For the text-containing cell, return its midpoint in [x, y] coordinate format. 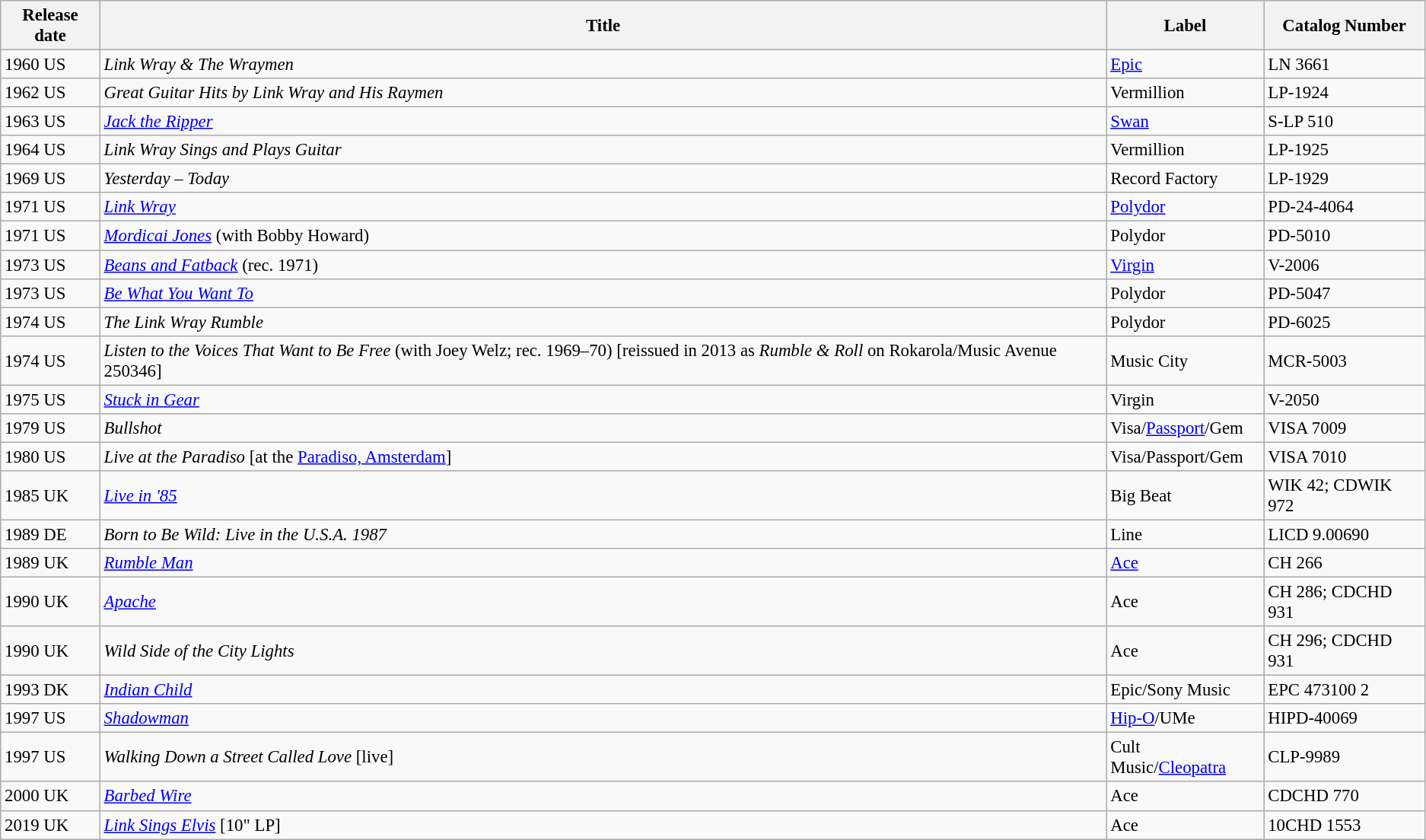
Hip-O/UMe [1186, 718]
Barbed Wire [603, 797]
1985 UK [50, 496]
Record Factory [1186, 179]
CDCHD 770 [1345, 797]
Music City [1186, 361]
WIK 42; CDWIK 972 [1345, 496]
Yesterday – Today [603, 179]
Born to Be Wild: Live in the U.S.A. 1987 [603, 534]
Big Beat [1186, 496]
Live at the Paradiso [at the Paradiso, Amsterdam] [603, 457]
1975 US [50, 399]
1963 US [50, 122]
10CHD 1553 [1345, 825]
PD-5047 [1345, 293]
Walking Down a Street Called Love [live] [603, 758]
Beans and Fatback (rec. 1971) [603, 265]
LP-1929 [1345, 179]
Epic [1186, 65]
Rumble Man [603, 563]
Link Wray & The Wraymen [603, 65]
Link Sings Elvis [10" LP] [603, 825]
EPC 473100 2 [1345, 690]
Catalog Number [1345, 26]
Release date [50, 26]
1979 US [50, 428]
LP-1924 [1345, 93]
Apache [603, 603]
Link Wray [603, 208]
Great Guitar Hits by Link Wray and His Raymen [603, 93]
V-2050 [1345, 399]
1964 US [50, 150]
CH 286; CDCHD 931 [1345, 603]
2019 UK [50, 825]
Jack the Ripper [603, 122]
1980 US [50, 457]
1989 DE [50, 534]
Be What You Want To [603, 293]
Bullshot [603, 428]
Stuck in Gear [603, 399]
1969 US [50, 179]
CH 296; CDCHD 931 [1345, 651]
Shadowman [603, 718]
MCR-5003 [1345, 361]
1962 US [50, 93]
S-LP 510 [1345, 122]
Link Wray Sings and Plays Guitar [603, 150]
1989 UK [50, 563]
Live in '85 [603, 496]
PD-5010 [1345, 236]
Cult Music/Cleopatra [1186, 758]
Indian Child [603, 690]
VISA 7009 [1345, 428]
Swan [1186, 122]
The Link Wray Rumble [603, 322]
Epic/Sony Music [1186, 690]
PD-6025 [1345, 322]
LP-1925 [1345, 150]
VISA 7010 [1345, 457]
Label [1186, 26]
1993 DK [50, 690]
Listen to the Voices That Want to Be Free (with Joey Welz; rec. 1969–70) [reissued in 2013 as Rumble & Roll on Rokarola/Music Avenue 250346] [603, 361]
1960 US [50, 65]
PD-24-4064 [1345, 208]
LN 3661 [1345, 65]
Wild Side of the City Lights [603, 651]
Title [603, 26]
Line [1186, 534]
2000 UK [50, 797]
CH 266 [1345, 563]
HIPD-40069 [1345, 718]
CLP-9989 [1345, 758]
Mordicai Jones (with Bobby Howard) [603, 236]
V-2006 [1345, 265]
LICD 9.00690 [1345, 534]
